Output the (x, y) coordinate of the center of the cell containing the given text.  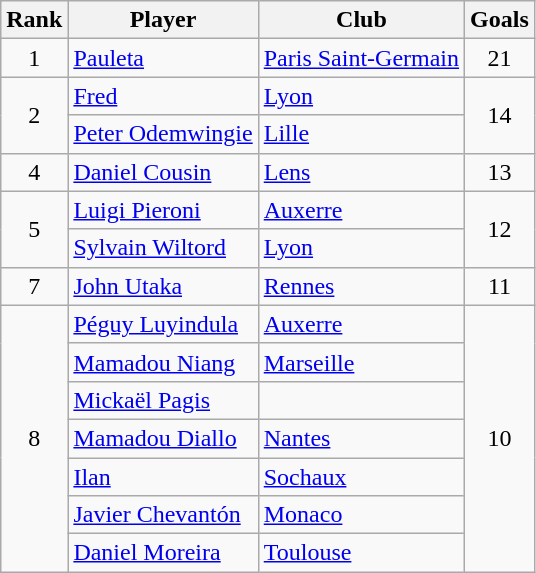
Mickaël Pagis (163, 400)
Rennes (361, 286)
Sylvain Wiltord (163, 248)
10 (500, 438)
Toulouse (361, 553)
1 (34, 58)
Lille (361, 134)
Goals (500, 20)
Ilan (163, 477)
Marseille (361, 362)
7 (34, 286)
11 (500, 286)
Fred (163, 96)
Club (361, 20)
12 (500, 229)
14 (500, 115)
4 (34, 172)
Nantes (361, 438)
Player (163, 20)
Paris Saint-Germain (361, 58)
Lens (361, 172)
John Utaka (163, 286)
2 (34, 115)
Javier Chevantón (163, 515)
Mamadou Niang (163, 362)
13 (500, 172)
8 (34, 438)
Daniel Moreira (163, 553)
5 (34, 229)
Pauleta (163, 58)
Sochaux (361, 477)
Péguy Luyindula (163, 324)
Peter Odemwingie (163, 134)
Rank (34, 20)
Mamadou Diallo (163, 438)
Daniel Cousin (163, 172)
Monaco (361, 515)
21 (500, 58)
Luigi Pieroni (163, 210)
